Search for the cell housing the specified text and yield its (x, y) center coordinate. 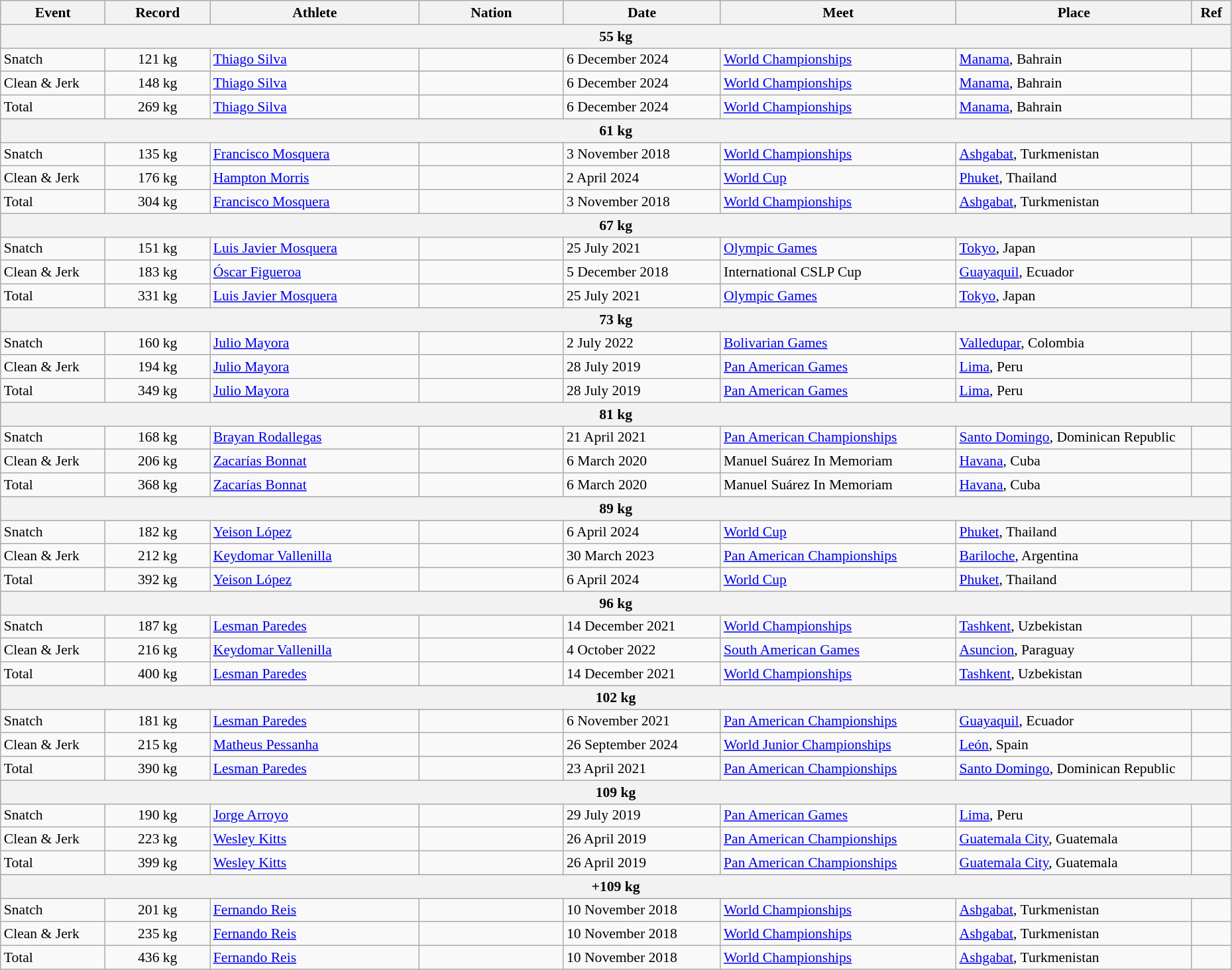
6 November 2021 (642, 721)
194 kg (158, 367)
269 kg (158, 107)
176 kg (158, 178)
Event (53, 13)
Hampton Morris (315, 178)
Jorge Arroyo (315, 816)
2 July 2022 (642, 343)
Óscar Figueroa (315, 273)
390 kg (158, 768)
160 kg (158, 343)
182 kg (158, 532)
187 kg (158, 627)
206 kg (158, 461)
León, Spain (1074, 745)
151 kg (158, 249)
368 kg (158, 485)
Asuncion, Paraguay (1074, 650)
212 kg (158, 556)
392 kg (158, 579)
102 kg (616, 697)
26 September 2024 (642, 745)
223 kg (158, 839)
304 kg (158, 202)
55 kg (616, 36)
Ref (1211, 13)
Brayan Rodallegas (315, 438)
Date (642, 13)
4 October 2022 (642, 650)
81 kg (616, 414)
Nation (492, 13)
+109 kg (616, 886)
215 kg (158, 745)
190 kg (158, 816)
Record (158, 13)
135 kg (158, 154)
Valledupar, Colombia (1074, 343)
23 April 2021 (642, 768)
121 kg (158, 60)
436 kg (158, 957)
29 July 2019 (642, 816)
Meet (838, 13)
World Junior Championships (838, 745)
67 kg (616, 225)
5 December 2018 (642, 273)
2 April 2024 (642, 178)
73 kg (616, 320)
30 March 2023 (642, 556)
400 kg (158, 674)
International CSLP Cup (838, 273)
Bolivarian Games (838, 343)
235 kg (158, 934)
96 kg (616, 603)
216 kg (158, 650)
Matheus Pessanha (315, 745)
201 kg (158, 910)
Place (1074, 13)
168 kg (158, 438)
89 kg (616, 509)
181 kg (158, 721)
183 kg (158, 273)
Athlete (315, 13)
148 kg (158, 84)
109 kg (616, 792)
21 April 2021 (642, 438)
399 kg (158, 863)
349 kg (158, 391)
61 kg (616, 131)
331 kg (158, 296)
South American Games (838, 650)
Bariloche, Argentina (1074, 556)
